Return [X, Y] of the center of cell containing provided text 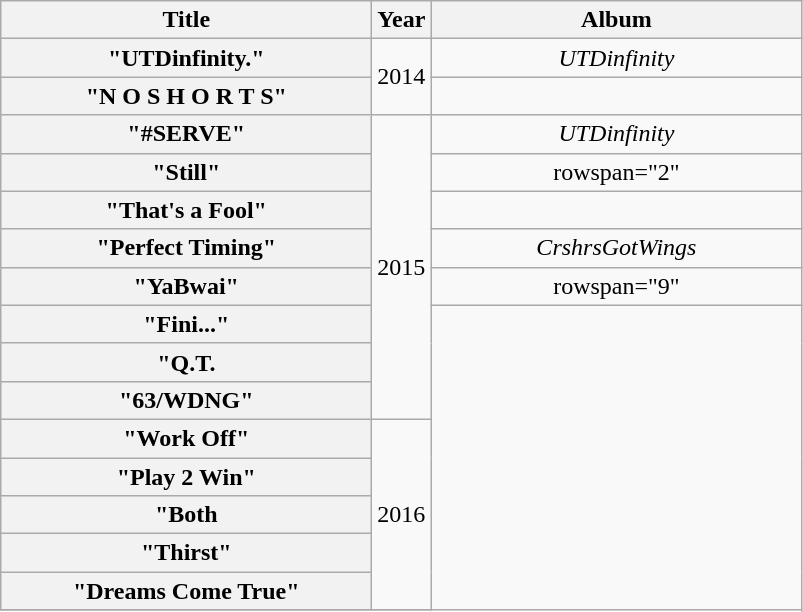
rowspan="9" [616, 286]
"UTDinfinity." [186, 58]
"N O S H O R T S" [186, 96]
"Both [186, 515]
CrshrsGotWings [616, 248]
2014 [402, 77]
"Work Off" [186, 438]
"63/WDNG" [186, 400]
Year [402, 20]
"YaBwai" [186, 286]
"Thirst" [186, 553]
Title [186, 20]
"Perfect Timing" [186, 248]
Album [616, 20]
2016 [402, 514]
"#SERVE" [186, 134]
"Q.T. [186, 362]
rowspan="2" [616, 172]
"Still" [186, 172]
"Play 2 Win" [186, 477]
"That's a Fool" [186, 210]
"Dreams Come True" [186, 591]
2015 [402, 267]
"Fini..." [186, 324]
